Output the [x, y] coordinate of the center of the cell containing the given text.  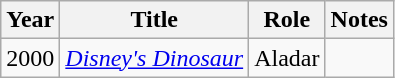
Disney's Dinosaur [154, 58]
Aladar [287, 58]
2000 [30, 58]
Year [30, 20]
Title [154, 20]
Role [287, 20]
Notes [359, 20]
